Identify which cell holds the provided text, then report its (x, y) central coordinate. 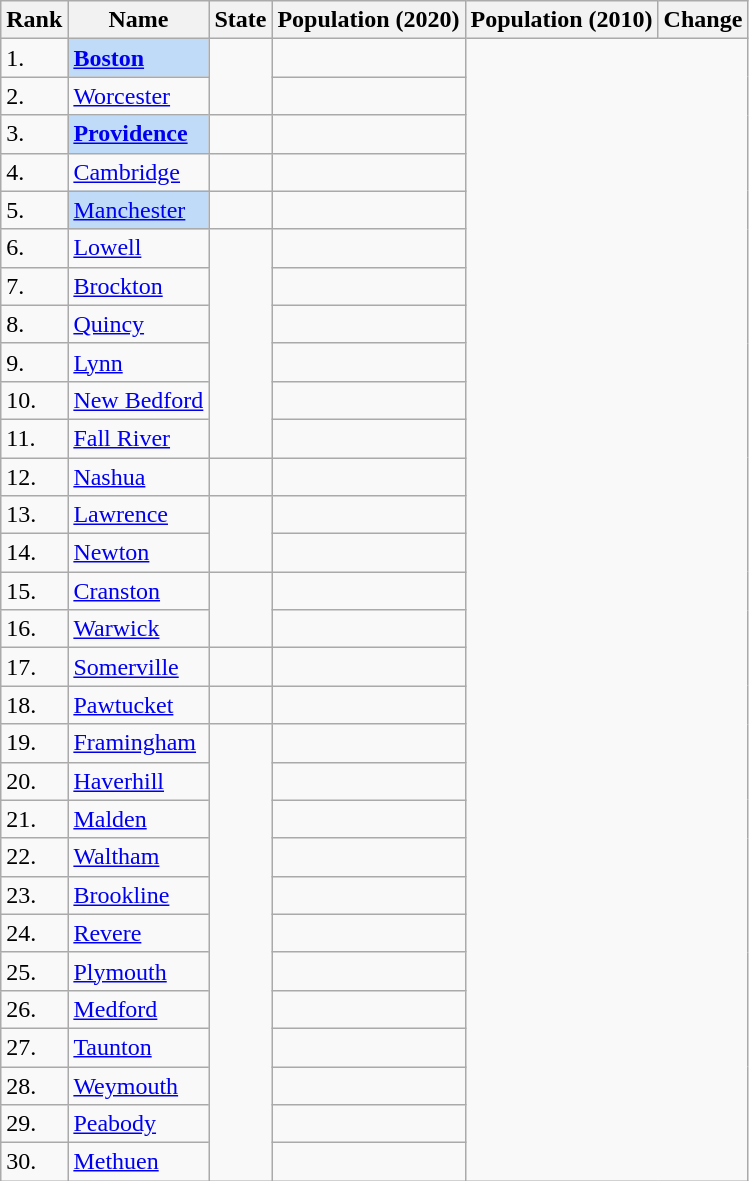
Haverhill (138, 781)
20. (34, 781)
28. (34, 1085)
Malden (138, 819)
30. (34, 1162)
Waltham (138, 857)
21. (34, 819)
Lowell (138, 248)
Rank (34, 20)
Framingham (138, 743)
Warwick (138, 629)
Worcester (138, 96)
7. (34, 286)
4. (34, 172)
19. (34, 743)
Population (2010) (562, 20)
Name (138, 20)
Newton (138, 553)
26. (34, 1009)
Weymouth (138, 1085)
25. (34, 971)
Nashua (138, 477)
8. (34, 324)
17. (34, 667)
Cambridge (138, 172)
16. (34, 629)
27. (34, 1047)
New Bedford (138, 400)
Change (703, 20)
Peabody (138, 1124)
14. (34, 553)
Manchester (138, 210)
Quincy (138, 324)
Population (2020) (368, 20)
12. (34, 477)
18. (34, 705)
5. (34, 210)
22. (34, 857)
13. (34, 515)
Lynn (138, 362)
Taunton (138, 1047)
Providence (138, 134)
State (240, 20)
2. (34, 96)
Boston (138, 58)
Cranston (138, 591)
24. (34, 933)
29. (34, 1124)
Methuen (138, 1162)
Medford (138, 1009)
6. (34, 248)
11. (34, 438)
10. (34, 400)
Brockton (138, 286)
Plymouth (138, 971)
Pawtucket (138, 705)
Revere (138, 933)
9. (34, 362)
Brookline (138, 895)
15. (34, 591)
Lawrence (138, 515)
Somerville (138, 667)
23. (34, 895)
1. (34, 58)
3. (34, 134)
Fall River (138, 438)
